Capture the cell that displays the provided text and extract its (x, y) central coordinate. 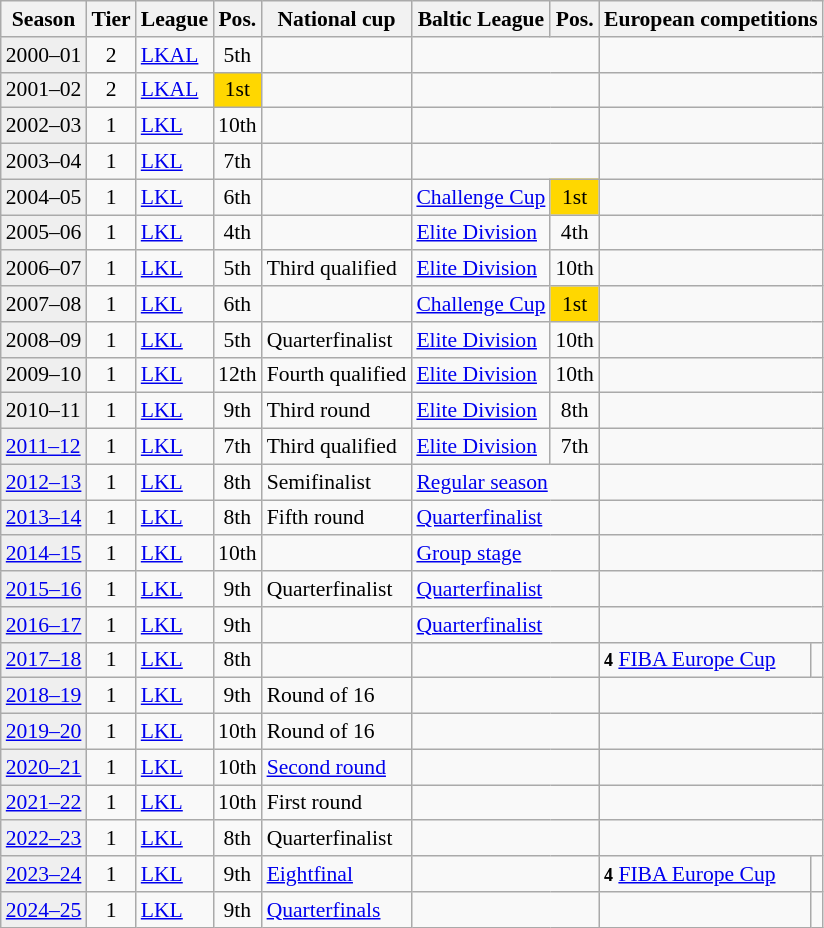
2008–09 (44, 340)
Semifinalist (337, 482)
2018–19 (44, 696)
Season (44, 19)
2021–22 (44, 803)
2023–24 (44, 874)
Regular season (505, 482)
2015–16 (44, 589)
2024–25 (44, 910)
National cup (337, 19)
Fourth qualified (337, 375)
First round (337, 803)
2020–21 (44, 767)
2014–15 (44, 554)
Fifth round (337, 518)
12th (238, 375)
League (174, 19)
2004–05 (44, 197)
2003–04 (44, 162)
Eightfinal (337, 874)
Third round (337, 411)
2011–12 (44, 447)
Quarterfinals (337, 910)
2000–01 (44, 55)
2009–10 (44, 375)
2013–14 (44, 518)
2007–08 (44, 304)
2006–07 (44, 269)
Tier (110, 19)
2017–18 (44, 660)
2002–03 (44, 126)
Baltic League (480, 19)
Group stage (505, 554)
2019–20 (44, 732)
2012–13 (44, 482)
Second round (337, 767)
2005–06 (44, 233)
2001–02 (44, 90)
2016–17 (44, 625)
2010–11 (44, 411)
2022–23 (44, 839)
European competitions (711, 19)
